Return the (X, Y) coordinate for the center point of the cell that contains the specified text.  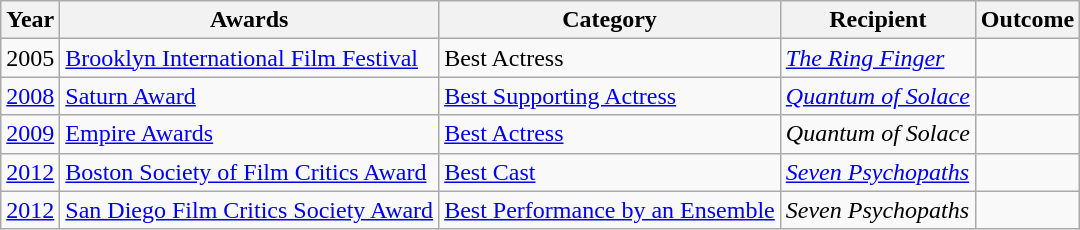
Recipient (878, 20)
Awards (250, 20)
The Ring Finger (878, 58)
Best Performance by an Ensemble (610, 210)
2005 (30, 58)
Best Cast (610, 172)
Boston Society of Film Critics Award (250, 172)
2009 (30, 134)
Outcome (1027, 20)
2008 (30, 96)
Brooklyn International Film Festival (250, 58)
Year (30, 20)
Saturn Award (250, 96)
Category (610, 20)
San Diego Film Critics Society Award (250, 210)
Empire Awards (250, 134)
Best Supporting Actress (610, 96)
